Return [x, y] of the center of cell containing provided text 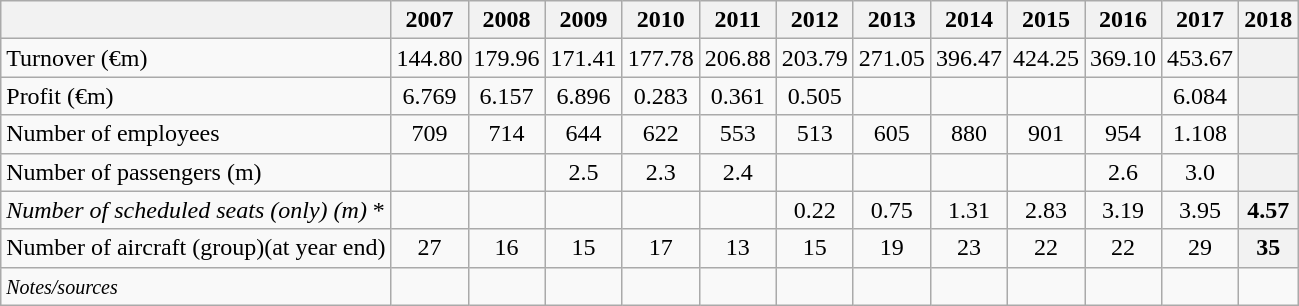
2.5 [584, 172]
2011 [738, 20]
144.80 [430, 58]
3.95 [1200, 210]
2.3 [660, 172]
369.10 [1124, 58]
Number of passengers (m) [196, 172]
2010 [660, 20]
605 [892, 134]
396.47 [968, 58]
2016 [1124, 20]
453.67 [1200, 58]
Turnover (€m) [196, 58]
2012 [814, 20]
424.25 [1046, 58]
880 [968, 134]
6.157 [506, 96]
0.283 [660, 96]
2009 [584, 20]
Notes/sources [196, 286]
Number of scheduled seats (only) (m) * [196, 210]
2.4 [738, 172]
553 [738, 134]
954 [1124, 134]
4.57 [1268, 210]
Profit (€m) [196, 96]
2008 [506, 20]
17 [660, 248]
179.96 [506, 58]
0.75 [892, 210]
2015 [1046, 20]
271.05 [892, 58]
709 [430, 134]
35 [1268, 248]
1.108 [1200, 134]
3.0 [1200, 172]
2018 [1268, 20]
2013 [892, 20]
13 [738, 248]
19 [892, 248]
6.084 [1200, 96]
6.896 [584, 96]
177.78 [660, 58]
513 [814, 134]
2.6 [1124, 172]
0.22 [814, 210]
0.361 [738, 96]
2007 [430, 20]
0.505 [814, 96]
901 [1046, 134]
3.19 [1124, 210]
2.83 [1046, 210]
16 [506, 248]
2014 [968, 20]
203.79 [814, 58]
206.88 [738, 58]
Number of aircraft (group)(at year end) [196, 248]
644 [584, 134]
6.769 [430, 96]
714 [506, 134]
23 [968, 248]
1.31 [968, 210]
622 [660, 134]
171.41 [584, 58]
Number of employees [196, 134]
2017 [1200, 20]
27 [430, 248]
29 [1200, 248]
